Return (x, y) of the center of cell containing provided text 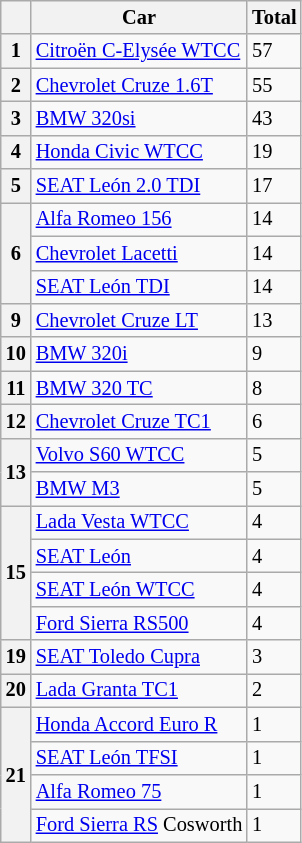
SEAT León WTCC (139, 589)
11 (16, 388)
Honda Accord Euro R (139, 724)
SEAT León TFSI (139, 758)
BMW 320si (139, 118)
Chevrolet Cruze 1.6T (139, 85)
BMW M3 (139, 489)
43 (274, 118)
Alfa Romeo 156 (139, 219)
Ford Sierra RS Cosworth (139, 825)
15 (16, 572)
SEAT León (139, 556)
BMW 320i (139, 354)
8 (274, 388)
20 (16, 690)
Chevrolet Cruze LT (139, 320)
Chevrolet Lacetti (139, 253)
Lada Granta TC1 (139, 690)
SEAT León TDI (139, 287)
BMW 320 TC (139, 388)
10 (16, 354)
57 (274, 51)
Chevrolet Cruze TC1 (139, 421)
55 (274, 85)
17 (274, 186)
21 (16, 774)
Citroën C-Elysée WTCC (139, 51)
Lada Vesta WTCC (139, 522)
SEAT León 2.0 TDI (139, 186)
12 (16, 421)
SEAT Toledo Cupra (139, 657)
Total (274, 17)
Car (139, 17)
Honda Civic WTCC (139, 152)
Ford Sierra RS500 (139, 623)
Volvo S60 WTCC (139, 455)
Alfa Romeo 75 (139, 791)
